Detect which cell encompasses the target text, then output its [X, Y] center coordinate. 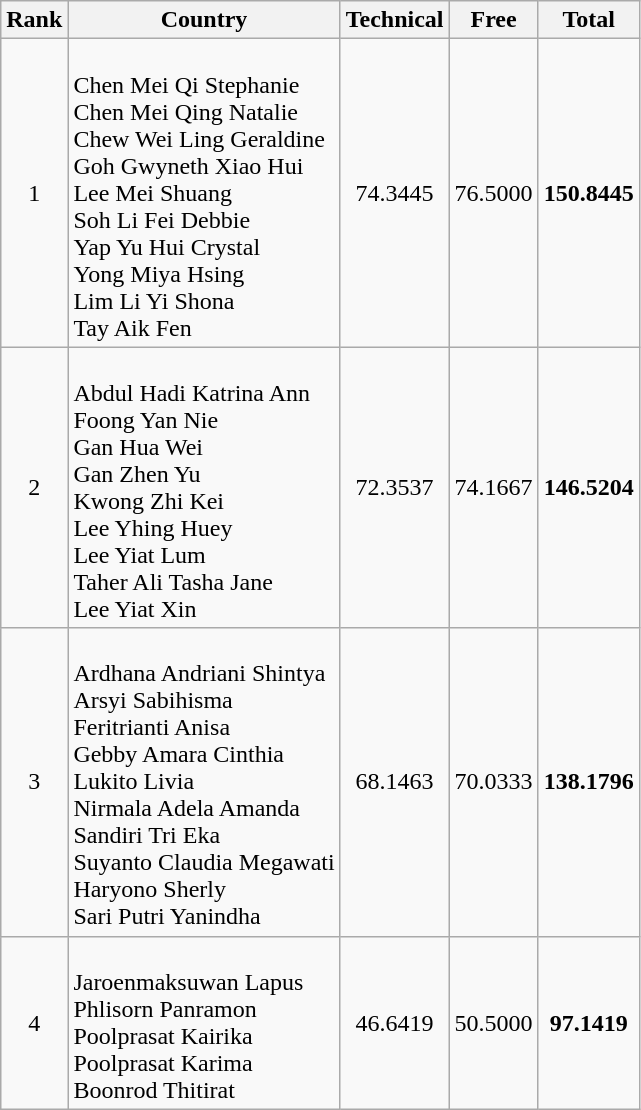
Rank [34, 20]
1 [34, 193]
46.6419 [394, 1022]
74.3445 [394, 193]
76.5000 [494, 193]
70.0333 [494, 782]
Total [588, 20]
2 [34, 488]
3 [34, 782]
Abdul Hadi Katrina AnnFoong Yan NieGan Hua WeiGan Zhen YuKwong Zhi KeiLee Yhing HueyLee Yiat LumTaher Ali Tasha JaneLee Yiat Xin [204, 488]
138.1796 [588, 782]
146.5204 [588, 488]
50.5000 [494, 1022]
Jaroenmaksuwan LapusPhlisorn PanramonPoolprasat KairikaPoolprasat KarimaBoonrod Thitirat [204, 1022]
68.1463 [394, 782]
Country [204, 20]
Technical [394, 20]
4 [34, 1022]
97.1419 [588, 1022]
150.8445 [588, 193]
72.3537 [394, 488]
74.1667 [494, 488]
Free [494, 20]
